Search for the cell housing the specified text and yield its (x, y) center coordinate. 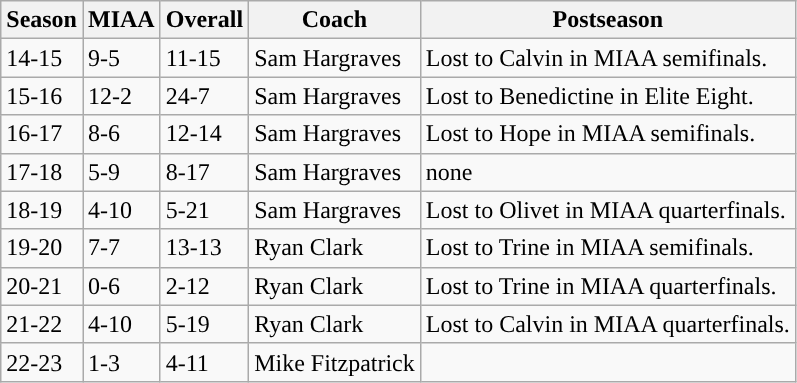
5-21 (204, 210)
Lost to Calvin in MIAA semifinals. (608, 58)
Mike Fitzpatrick (335, 362)
Season (42, 20)
20-21 (42, 286)
12-14 (204, 134)
Lost to Trine in MIAA quarterfinals. (608, 286)
1-3 (121, 362)
Coach (335, 20)
Postseason (608, 20)
17-18 (42, 172)
14-15 (42, 58)
11-15 (204, 58)
24-7 (204, 96)
Lost to Olivet in MIAA quarterfinals. (608, 210)
8-6 (121, 134)
9-5 (121, 58)
Overall (204, 20)
Lost to Hope in MIAA semifinals. (608, 134)
8-17 (204, 172)
Lost to Trine in MIAA semifinals. (608, 248)
0-6 (121, 286)
Lost to Benedictine in Elite Eight. (608, 96)
Lost to Calvin in MIAA quarterfinals. (608, 324)
5-9 (121, 172)
4-11 (204, 362)
21-22 (42, 324)
16-17 (42, 134)
18-19 (42, 210)
7-7 (121, 248)
22-23 (42, 362)
12-2 (121, 96)
MIAA (121, 20)
2-12 (204, 286)
13-13 (204, 248)
5-19 (204, 324)
none (608, 172)
15-16 (42, 96)
19-20 (42, 248)
